Return the (x, y) coordinate for the center point of the cell that contains the specified text.  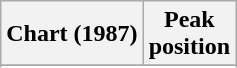
Chart (1987) (72, 34)
Peakposition (189, 34)
